Capture the cell that displays the provided text and extract its (X, Y) central coordinate. 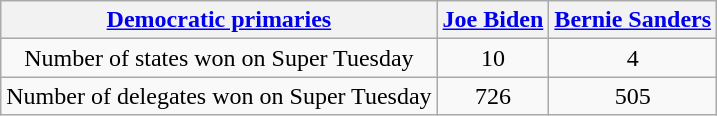
Number of delegates won on Super Tuesday (219, 96)
Bernie Sanders (633, 20)
Democratic primaries (219, 20)
Joe Biden (493, 20)
Number of states won on Super Tuesday (219, 58)
726 (493, 96)
505 (633, 96)
4 (633, 58)
10 (493, 58)
